Return the [x, y] coordinate for the center point of the cell that contains the specified text.  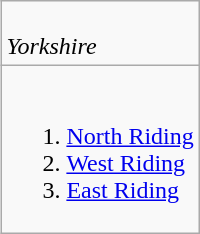
Yorkshire [100, 34]
North RidingWest RidingEast Riding [100, 150]
